Identify which cell holds the provided text, then report its (X, Y) central coordinate. 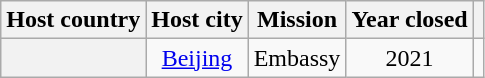
Embassy (297, 58)
Host city (197, 20)
Mission (297, 20)
Year closed (410, 20)
Host country (74, 20)
Beijing (197, 58)
2021 (410, 58)
